From the cell containing the given text, extract its center point as (x, y) coordinate. 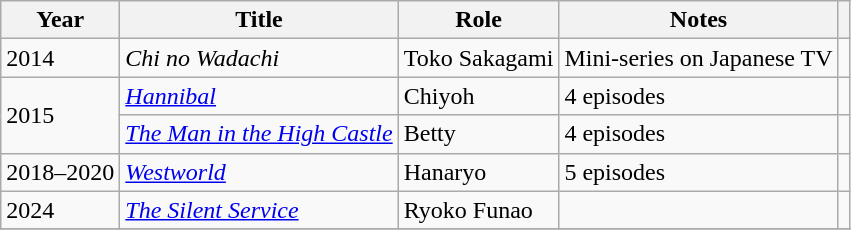
Role (478, 20)
Chi no Wadachi (259, 58)
Year (60, 20)
Notes (698, 20)
5 episodes (698, 172)
Hanaryo (478, 172)
Ryoko Funao (478, 210)
2014 (60, 58)
2024 (60, 210)
Hannibal (259, 96)
The Man in the High Castle (259, 134)
Chiyoh (478, 96)
Mini-series on Japanese TV (698, 58)
Title (259, 20)
2018–2020 (60, 172)
Betty (478, 134)
Westworld (259, 172)
Toko Sakagami (478, 58)
2015 (60, 115)
The Silent Service (259, 210)
